Capture the cell that displays the provided text and extract its [x, y] central coordinate. 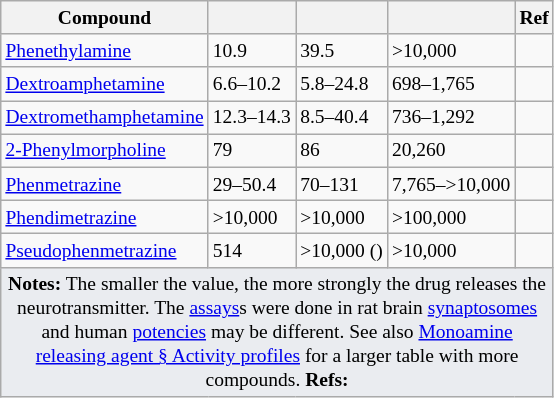
514 [252, 250]
Ref [534, 18]
6.6–10.2 [252, 84]
Phenethylamine [104, 50]
20,260 [451, 150]
8.5–40.4 [342, 118]
Compound [104, 18]
12.3–14.3 [252, 118]
10.9 [252, 50]
7,765–>10,000 [451, 184]
736–1,292 [451, 118]
Dextroamphetamine [104, 84]
>100,000 [451, 216]
79 [252, 150]
Phenmetrazine [104, 184]
29–50.4 [252, 184]
Phendimetrazine [104, 216]
70–131 [342, 184]
Pseudophenmetrazine [104, 250]
>10,000 () [342, 250]
86 [342, 150]
39.5 [342, 50]
Dextromethamphetamine [104, 118]
5.8–24.8 [342, 84]
698–1,765 [451, 84]
2-Phenylmorpholine [104, 150]
